Return (X, Y) of the center of cell containing provided text 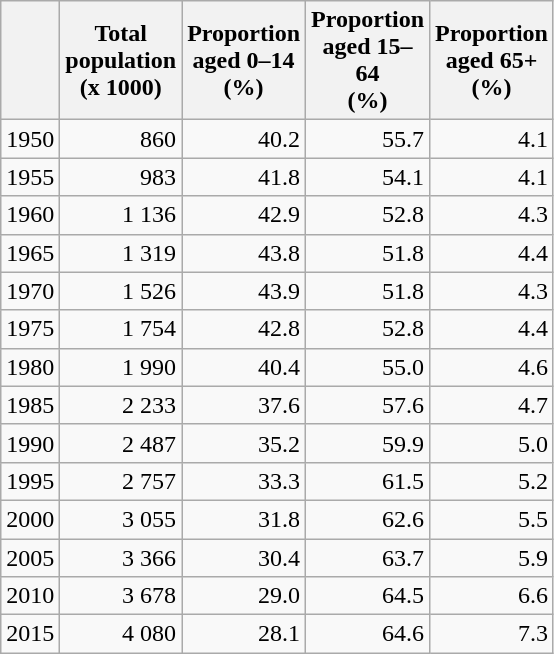
62.6 (368, 519)
Proportionaged 65+(%) (492, 60)
4.6 (492, 367)
57.6 (368, 405)
29.0 (244, 596)
3 055 (121, 519)
2 233 (121, 405)
55.7 (368, 139)
35.2 (244, 443)
860 (121, 139)
1970 (30, 291)
1955 (30, 177)
55.0 (368, 367)
40.2 (244, 139)
4 080 (121, 634)
5.9 (492, 557)
5.2 (492, 481)
42.8 (244, 329)
Total population (x 1000) (121, 60)
2015 (30, 634)
2 757 (121, 481)
43.8 (244, 253)
1 754 (121, 329)
1 990 (121, 367)
2000 (30, 519)
1950 (30, 139)
2 487 (121, 443)
61.5 (368, 481)
1985 (30, 405)
63.7 (368, 557)
5.0 (492, 443)
1 526 (121, 291)
983 (121, 177)
64.5 (368, 596)
2005 (30, 557)
1975 (30, 329)
41.8 (244, 177)
1990 (30, 443)
64.6 (368, 634)
5.5 (492, 519)
4.7 (492, 405)
3 366 (121, 557)
54.1 (368, 177)
1995 (30, 481)
42.9 (244, 215)
2010 (30, 596)
7.3 (492, 634)
43.9 (244, 291)
1980 (30, 367)
31.8 (244, 519)
28.1 (244, 634)
33.3 (244, 481)
37.6 (244, 405)
6.6 (492, 596)
Proportionaged 15–64(%) (368, 60)
1965 (30, 253)
Proportionaged 0–14(%) (244, 60)
30.4 (244, 557)
1 319 (121, 253)
3 678 (121, 596)
1960 (30, 215)
1 136 (121, 215)
40.4 (244, 367)
59.9 (368, 443)
